Return [x, y] of the center of cell containing provided text 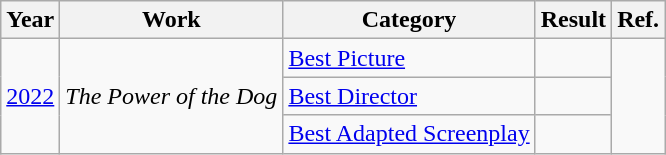
The Power of the Dog [172, 96]
Best Director [409, 96]
Best Picture [409, 58]
Category [409, 20]
2022 [30, 96]
Ref. [638, 20]
Best Adapted Screenplay [409, 134]
Work [172, 20]
Result [573, 20]
Year [30, 20]
